Detect which cell encompasses the target text, then output its (x, y) center coordinate. 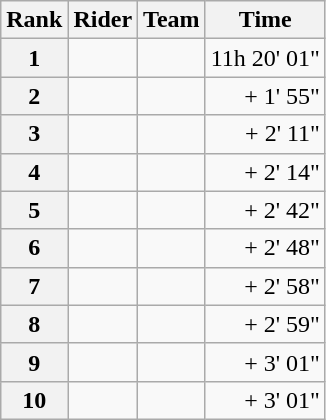
9 (34, 362)
Team (172, 20)
+ 2' 14" (265, 172)
6 (34, 248)
5 (34, 210)
Rank (34, 20)
Time (265, 20)
+ 1' 55" (265, 96)
2 (34, 96)
11h 20' 01" (265, 58)
4 (34, 172)
+ 2' 42" (265, 210)
+ 2' 59" (265, 324)
+ 2' 11" (265, 134)
7 (34, 286)
3 (34, 134)
10 (34, 400)
+ 2' 58" (265, 286)
+ 2' 48" (265, 248)
1 (34, 58)
Rider (103, 20)
8 (34, 324)
